Find where the given text appears and provide that cell's center as (X, Y) coordinate. 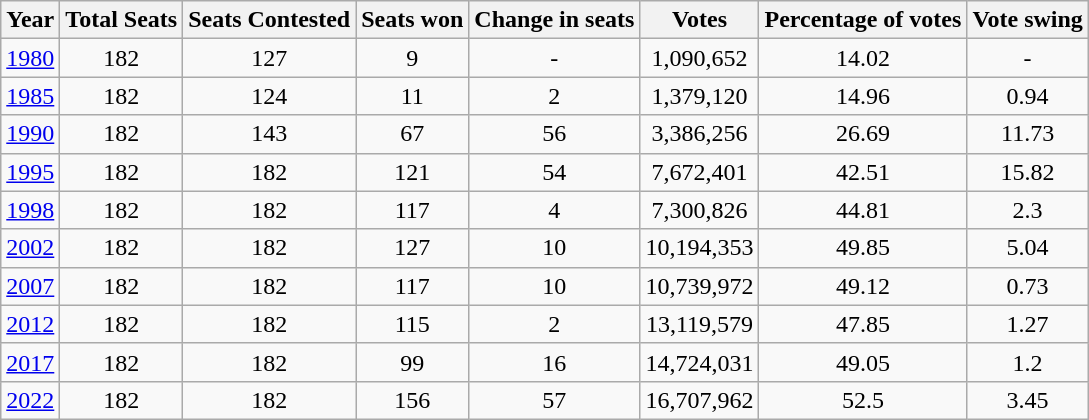
2022 (30, 400)
54 (554, 172)
2017 (30, 362)
1,090,652 (700, 58)
67 (412, 134)
3.45 (1028, 400)
Total Seats (122, 20)
11.73 (1028, 134)
Percentage of votes (863, 20)
2007 (30, 286)
49.12 (863, 286)
26.69 (863, 134)
1980 (30, 58)
Change in seats (554, 20)
16 (554, 362)
115 (412, 324)
2.3 (1028, 210)
42.51 (863, 172)
10,194,353 (700, 248)
56 (554, 134)
156 (412, 400)
1,379,120 (700, 96)
11 (412, 96)
Year (30, 20)
15.82 (1028, 172)
9 (412, 58)
121 (412, 172)
14.96 (863, 96)
1990 (30, 134)
4 (554, 210)
2002 (30, 248)
0.73 (1028, 286)
5.04 (1028, 248)
49.05 (863, 362)
0.94 (1028, 96)
1.2 (1028, 362)
47.85 (863, 324)
44.81 (863, 210)
7,672,401 (700, 172)
143 (270, 134)
13,119,579 (700, 324)
Votes (700, 20)
7,300,826 (700, 210)
3,386,256 (700, 134)
10,739,972 (700, 286)
16,707,962 (700, 400)
Seats Contested (270, 20)
1985 (30, 96)
1995 (30, 172)
1998 (30, 210)
57 (554, 400)
Seats won (412, 20)
49.85 (863, 248)
52.5 (863, 400)
Vote swing (1028, 20)
124 (270, 96)
14,724,031 (700, 362)
2012 (30, 324)
14.02 (863, 58)
1.27 (1028, 324)
99 (412, 362)
